Find where the given text appears and provide that cell's center as (x, y) coordinate. 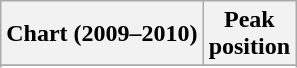
Chart (2009–2010) (102, 34)
Peak position (249, 34)
